Identify which cell holds the provided text, then report its (X, Y) central coordinate. 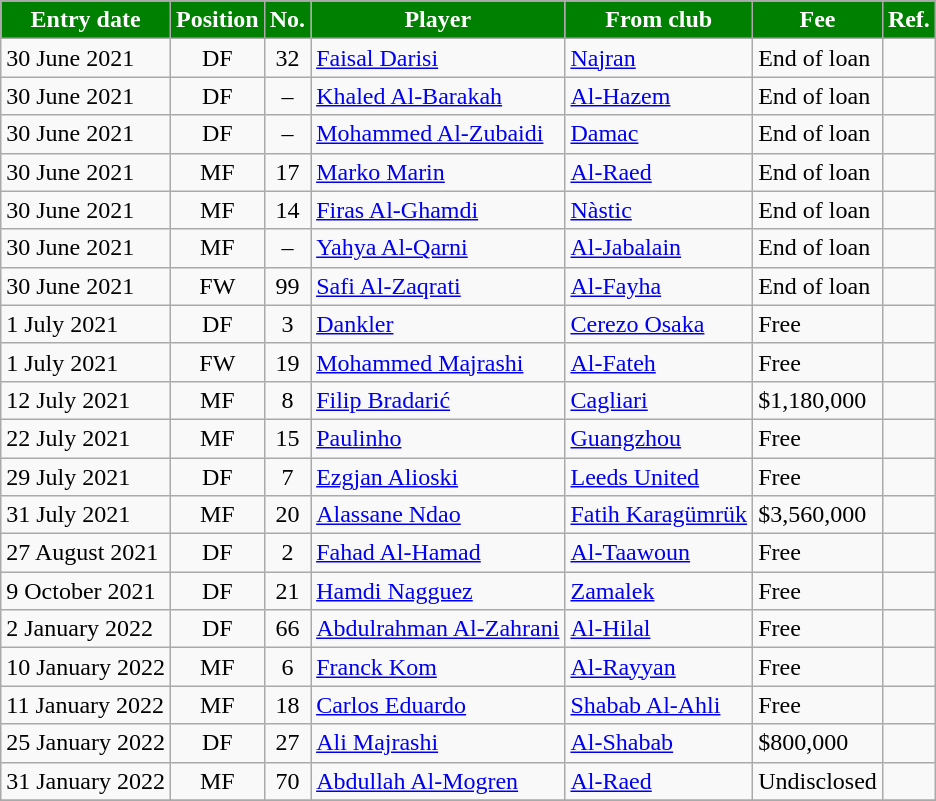
Dankler (438, 324)
8 (287, 400)
From club (659, 20)
Entry date (86, 20)
Al-Fayha (659, 286)
Mohammed Al-Zubaidi (438, 134)
Ali Majrashi (438, 743)
Damac (659, 134)
29 July 2021 (86, 477)
Ezgjan Alioski (438, 477)
Al-Rayyan (659, 667)
Cerezo Osaka (659, 324)
Ref. (908, 20)
Player (438, 20)
Franck Kom (438, 667)
25 January 2022 (86, 743)
15 (287, 438)
No. (287, 20)
Al-Taawoun (659, 553)
Fee (818, 20)
31 January 2022 (86, 781)
66 (287, 629)
2 (287, 553)
3 (287, 324)
Al-Hilal (659, 629)
14 (287, 210)
7 (287, 477)
Mohammed Majrashi (438, 362)
Cagliari (659, 400)
27 (287, 743)
21 (287, 591)
10 January 2022 (86, 667)
Yahya Al-Qarni (438, 248)
31 July 2021 (86, 515)
Abdulrahman Al-Zahrani (438, 629)
Fatih Karagümrük (659, 515)
Shabab Al-Ahli (659, 705)
20 (287, 515)
Khaled Al-Barakah (438, 96)
2 January 2022 (86, 629)
Zamalek (659, 591)
Alassane Ndao (438, 515)
22 July 2021 (86, 438)
Al-Jabalain (659, 248)
$1,180,000 (818, 400)
27 August 2021 (86, 553)
Nàstic (659, 210)
70 (287, 781)
Filip Bradarić (438, 400)
11 January 2022 (86, 705)
19 (287, 362)
Paulinho (438, 438)
Al-Hazem (659, 96)
Firas Al-Ghamdi (438, 210)
$800,000 (818, 743)
Al-Fateh (659, 362)
Undisclosed (818, 781)
Safi Al-Zaqrati (438, 286)
Guangzhou (659, 438)
Fahad Al-Hamad (438, 553)
Faisal Darisi (438, 58)
Carlos Eduardo (438, 705)
Abdullah Al-Mogren (438, 781)
Al-Shabab (659, 743)
17 (287, 172)
Position (217, 20)
18 (287, 705)
9 October 2021 (86, 591)
99 (287, 286)
12 July 2021 (86, 400)
Leeds United (659, 477)
$3,560,000 (818, 515)
32 (287, 58)
Marko Marin (438, 172)
Hamdi Nagguez (438, 591)
6 (287, 667)
Najran (659, 58)
